Capture the cell that displays the provided text and extract its [X, Y] central coordinate. 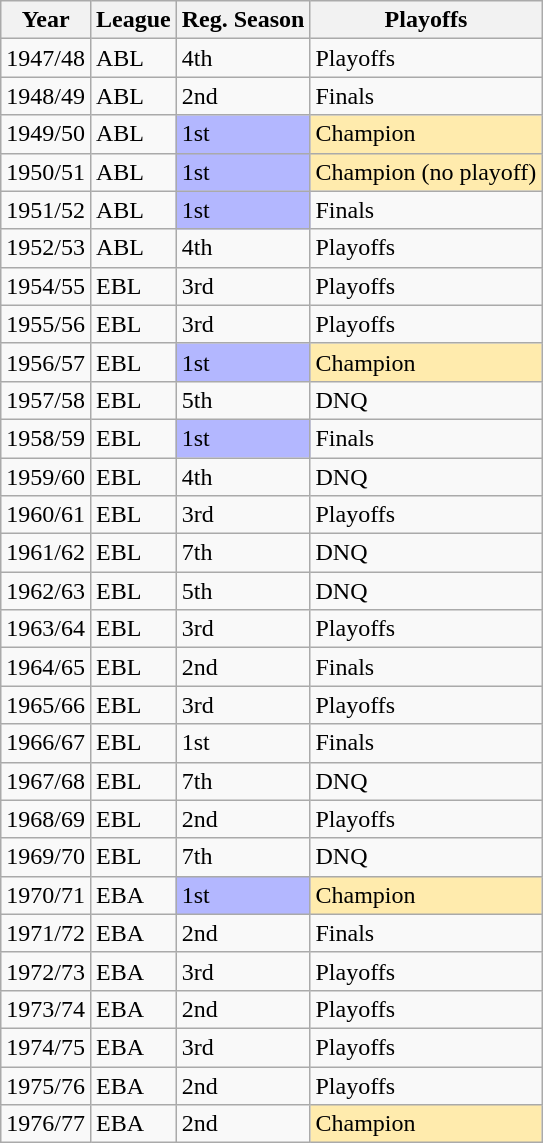
1954/55 [46, 286]
1970/71 [46, 895]
1963/64 [46, 629]
1968/69 [46, 819]
1966/67 [46, 743]
1947/48 [46, 58]
1972/73 [46, 971]
Year [46, 20]
1955/56 [46, 324]
1952/53 [46, 248]
1976/77 [46, 1124]
1950/51 [46, 172]
1974/75 [46, 1047]
Champion (no playoff) [426, 172]
1975/76 [46, 1085]
1957/58 [46, 400]
1960/61 [46, 515]
1971/72 [46, 933]
1958/59 [46, 438]
1956/57 [46, 362]
1948/49 [46, 96]
1969/70 [46, 857]
1962/63 [46, 591]
1965/66 [46, 705]
1959/60 [46, 477]
1949/50 [46, 134]
League [133, 20]
1951/52 [46, 210]
Reg. Season [243, 20]
1964/65 [46, 667]
1973/74 [46, 1009]
1967/68 [46, 781]
1961/62 [46, 553]
